Locate the cell with the specified text and output its (x, y) center coordinate. 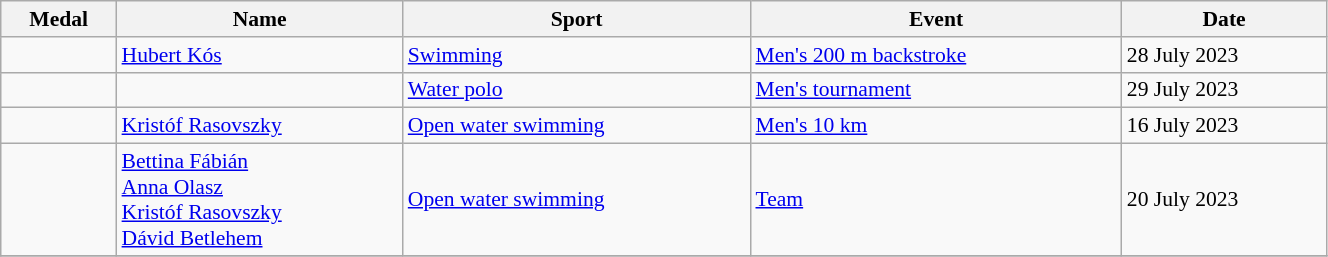
Medal (59, 19)
Date (1224, 19)
20 July 2023 (1224, 200)
Men's 200 m backstroke (936, 55)
Bettina FábiánAnna OlaszKristóf RasovszkyDávid Betlehem (260, 200)
16 July 2023 (1224, 126)
Name (260, 19)
Hubert Kós (260, 55)
28 July 2023 (1224, 55)
Men's tournament (936, 90)
Men's 10 km (936, 126)
Water polo (577, 90)
Kristóf Rasovszky (260, 126)
Swimming (577, 55)
Team (936, 200)
29 July 2023 (1224, 90)
Event (936, 19)
Sport (577, 19)
